Detect which cell encompasses the target text, then output its (X, Y) center coordinate. 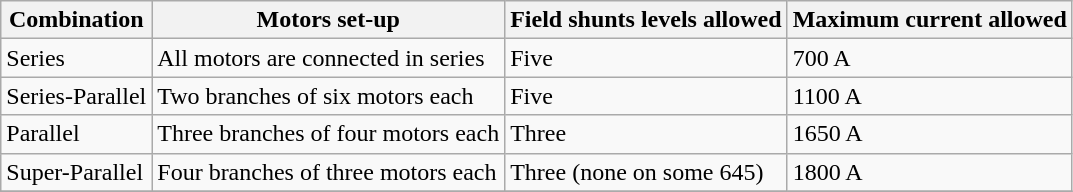
Series (76, 58)
1800 A (930, 172)
All motors are connected in series (328, 58)
Motors set-up (328, 20)
1100 A (930, 96)
1650 A (930, 134)
Three (none on some 645) (646, 172)
Super-Parallel (76, 172)
Series-Parallel (76, 96)
Field shunts levels allowed (646, 20)
Maximum current allowed (930, 20)
Three (646, 134)
700 A (930, 58)
Four branches of three motors each (328, 172)
Two branches of six motors each (328, 96)
Three branches of four motors each (328, 134)
Parallel (76, 134)
Combination (76, 20)
